Find where the given text appears and provide that cell's center as [x, y] coordinate. 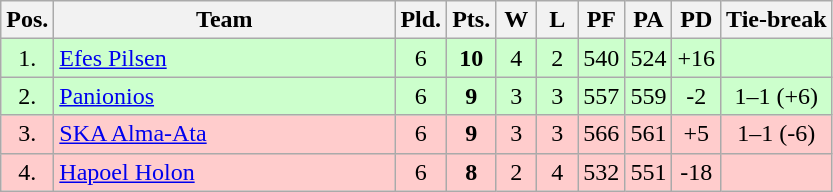
532 [602, 172]
+5 [696, 134]
524 [648, 58]
SKA Alma-Ata [224, 134]
PA [648, 20]
Pts. [472, 20]
8 [472, 172]
-2 [696, 96]
566 [602, 134]
+16 [696, 58]
557 [602, 96]
Hapoel Holon [224, 172]
4. [28, 172]
3. [28, 134]
10 [472, 58]
Efes Pilsen [224, 58]
Panionios [224, 96]
Tie-break [777, 20]
551 [648, 172]
1. [28, 58]
PF [602, 20]
-18 [696, 172]
559 [648, 96]
1–1 (-6) [777, 134]
Pld. [421, 20]
1–1 (+6) [777, 96]
Team [224, 20]
Pos. [28, 20]
PD [696, 20]
L [558, 20]
W [516, 20]
540 [602, 58]
561 [648, 134]
2. [28, 96]
